Capture the cell that displays the provided text and extract its (X, Y) central coordinate. 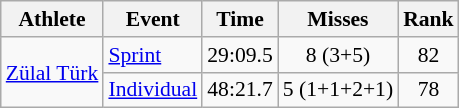
82 (428, 55)
29:09.5 (240, 55)
78 (428, 90)
Sprint (152, 55)
8 (3+5) (338, 55)
Rank (428, 19)
Athlete (52, 19)
Time (240, 19)
Zülal Türk (52, 72)
Misses (338, 19)
Individual (152, 90)
48:21.7 (240, 90)
5 (1+1+2+1) (338, 90)
Event (152, 19)
